Return the (X, Y) coordinate for the center point of the cell that contains the specified text.  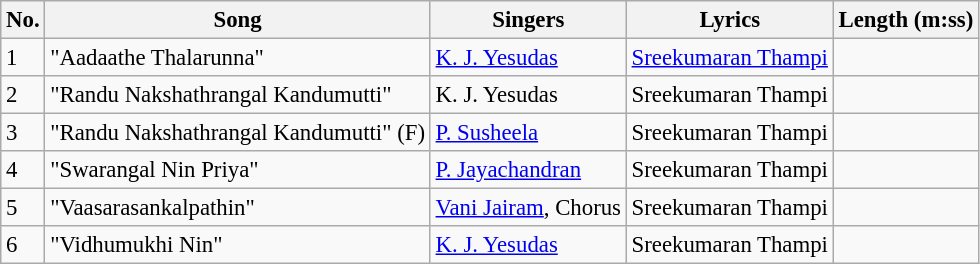
"Swarangal Nin Priya" (238, 170)
Song (238, 20)
"Vidhumukhi Nin" (238, 245)
"Vaasarasankalpathin" (238, 208)
"Aadaathe Thalarunna" (238, 58)
"Randu Nakshathrangal Kandumutti" (238, 95)
6 (23, 245)
"Randu Nakshathrangal Kandumutti" (F) (238, 133)
P. Jayachandran (528, 170)
Length (m:ss) (906, 20)
4 (23, 170)
P. Susheela (528, 133)
2 (23, 95)
Singers (528, 20)
Lyrics (730, 20)
3 (23, 133)
No. (23, 20)
Vani Jairam, Chorus (528, 208)
5 (23, 208)
1 (23, 58)
